Return [x, y] of the center of cell containing provided text 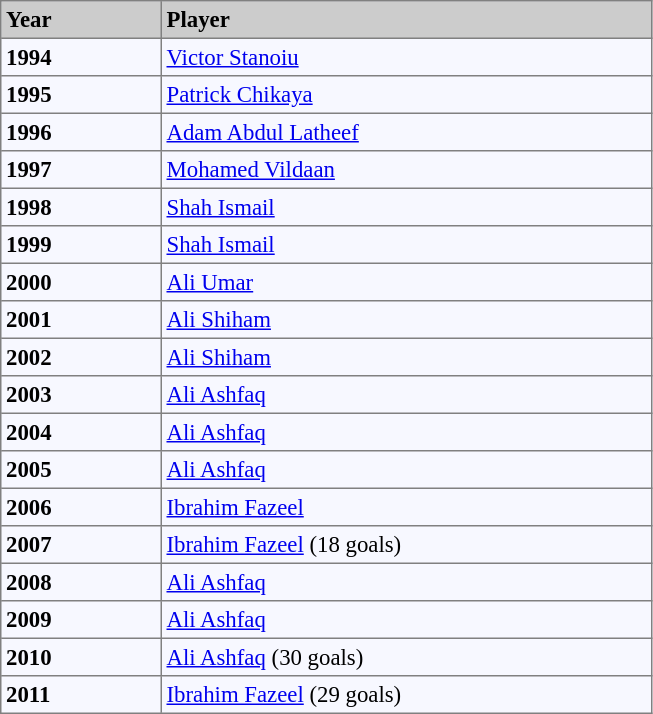
1999 [81, 245]
Player [406, 20]
Mohamed Vildaan [406, 170]
Ibrahim Fazeel [406, 507]
1998 [81, 207]
Year [81, 20]
2008 [81, 582]
2011 [81, 695]
Ibrahim Fazeel (18 goals) [406, 545]
1994 [81, 57]
1995 [81, 95]
2002 [81, 357]
Victor Stanoiu [406, 57]
2005 [81, 470]
Ibrahim Fazeel (29 goals) [406, 695]
Ali Ashfaq (30 goals) [406, 657]
1996 [81, 132]
2010 [81, 657]
Ali Umar [406, 282]
2004 [81, 432]
1997 [81, 170]
Adam Abdul Latheef [406, 132]
2007 [81, 545]
2006 [81, 507]
2000 [81, 282]
2003 [81, 395]
Patrick Chikaya [406, 95]
2001 [81, 320]
2009 [81, 620]
